Detect which cell encompasses the target text, then output its (X, Y) center coordinate. 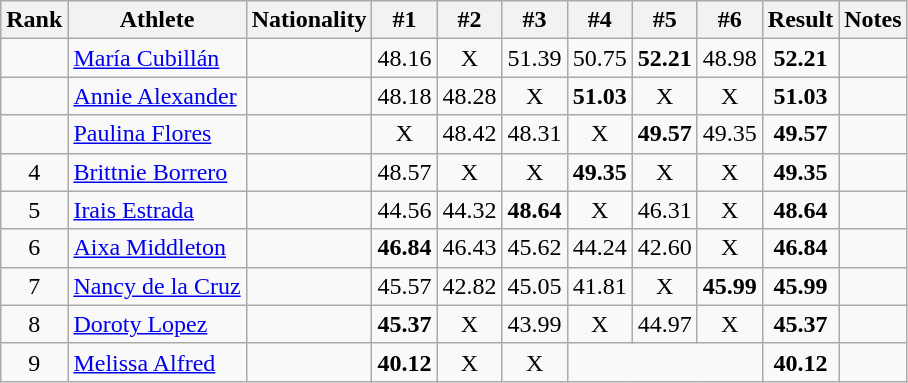
48.42 (470, 134)
51.39 (534, 58)
9 (34, 362)
44.56 (404, 210)
5 (34, 210)
#3 (534, 20)
Nancy de la Cruz (157, 286)
Aixa Middleton (157, 248)
41.81 (600, 286)
44.97 (664, 324)
Annie Alexander (157, 96)
Rank (34, 20)
45.05 (534, 286)
48.28 (470, 96)
Result (800, 20)
Doroty Lopez (157, 324)
44.32 (470, 210)
48.31 (534, 134)
Paulina Flores (157, 134)
#6 (730, 20)
44.24 (600, 248)
Notes (873, 20)
42.82 (470, 286)
46.31 (664, 210)
43.99 (534, 324)
#4 (600, 20)
María Cubillán (157, 58)
46.43 (470, 248)
#1 (404, 20)
Brittnie Borrero (157, 172)
48.16 (404, 58)
42.60 (664, 248)
8 (34, 324)
4 (34, 172)
45.57 (404, 286)
48.18 (404, 96)
6 (34, 248)
45.62 (534, 248)
Athlete (157, 20)
50.75 (600, 58)
#2 (470, 20)
7 (34, 286)
48.57 (404, 172)
Melissa Alfred (157, 362)
Irais Estrada (157, 210)
#5 (664, 20)
Nationality (309, 20)
48.98 (730, 58)
